Output the (x, y) coordinate of the center of the cell containing the given text.  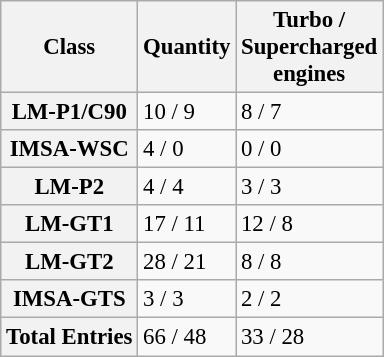
66 / 48 (187, 337)
Class (70, 47)
LM-P2 (70, 187)
Turbo /Superchargedengines (310, 47)
8 / 7 (310, 112)
17 / 11 (187, 224)
LM-GT2 (70, 262)
0 / 0 (310, 149)
IMSA-WSC (70, 149)
Total Entries (70, 337)
LM-GT1 (70, 224)
28 / 21 (187, 262)
33 / 28 (310, 337)
IMSA-GTS (70, 299)
12 / 8 (310, 224)
LM-P1/C90 (70, 112)
4 / 0 (187, 149)
10 / 9 (187, 112)
8 / 8 (310, 262)
2 / 2 (310, 299)
Quantity (187, 47)
4 / 4 (187, 187)
